Scan for the cell matching the given text and deliver its (x, y) coordinate at center. 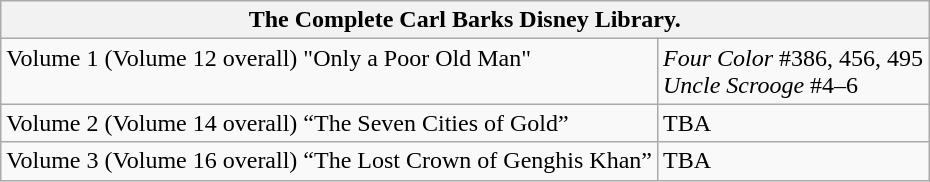
Volume 3 (Volume 16 overall) “The Lost Crown of Genghis Khan” (330, 161)
Four Color #386, 456, 495 Uncle Scrooge #4–6 (792, 72)
Volume 2 (Volume 14 overall) “The Seven Cities of Gold” (330, 123)
Volume 1 (Volume 12 overall) "Only a Poor Old Man" (330, 72)
The Complete Carl Barks Disney Library. (465, 20)
